Determine the [X, Y] coordinate at the center of the cell enclosing the given text.  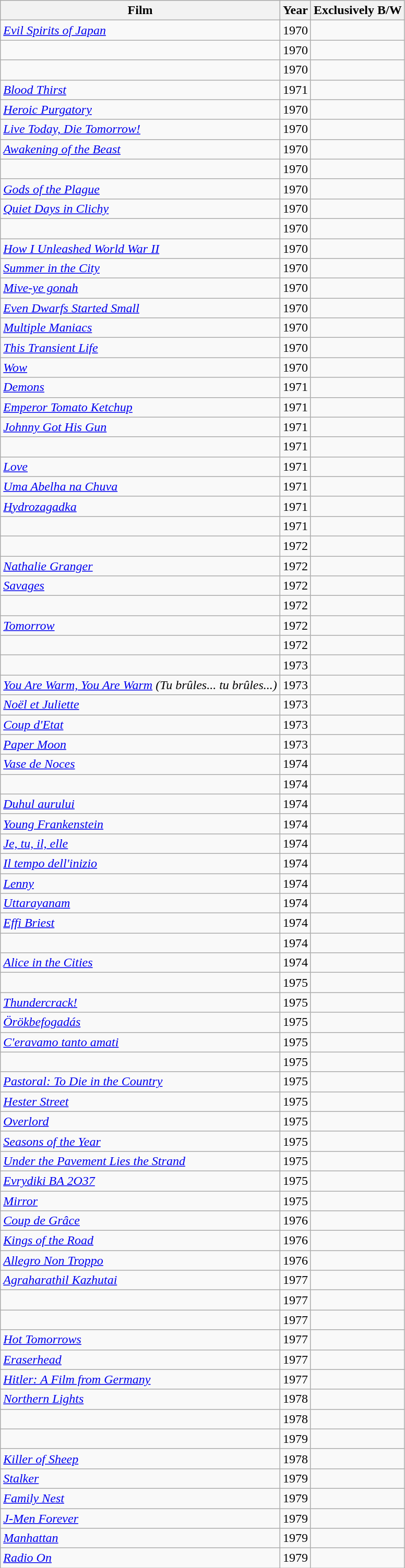
J-Men Forever [140, 1518]
Mirror [140, 1200]
Eraserhead [140, 1359]
Uttarayanam [140, 903]
Manhattan [140, 1538]
Hot Tomorrows [140, 1340]
Thundercrack! [140, 1002]
Pastoral: To Die in the Country [140, 1082]
Paper Moon [140, 744]
Year [295, 10]
Wow [140, 367]
Kings of the Road [140, 1241]
Il tempo dell'inizio [140, 863]
Love [140, 467]
Young Frankenstein [140, 824]
Gods of the Plague [140, 189]
Hester Street [140, 1101]
Hitler: A Film from Germany [140, 1379]
Under the Pavement Lies the Strand [140, 1161]
Coup d'Etat [140, 725]
Killer of Sheep [140, 1459]
Örökbefogadás [140, 1022]
Seasons of the Year [140, 1141]
Live Today, Die Tomorrow! [140, 129]
Uma Abelha na Chuva [140, 486]
Effi Briest [140, 923]
Duhul aurului [140, 804]
Johnny Got His Gun [140, 427]
Northern Lights [140, 1399]
C'eravamo tanto amati [140, 1042]
Stalker [140, 1478]
Evil Spirits of Japan [140, 30]
Summer in the City [140, 268]
Heroic Purgatory [140, 109]
Evrydiki BA 2O37 [140, 1181]
Mive-ye gonah [140, 288]
Multiple Maniacs [140, 328]
Demons [140, 387]
Blood Thirst [140, 90]
You Are Warm, You Are Warm (Tu brûles... tu brûles...) [140, 685]
Overlord [140, 1121]
Family Nest [140, 1498]
Je, tu, il, elle [140, 843]
This Transient Life [140, 348]
Vase de Noces [140, 764]
Nathalie Granger [140, 566]
Film [140, 10]
Agraharathil Kazhutai [140, 1280]
Emperor Tomato Ketchup [140, 407]
Savages [140, 586]
How I Unleashed World War II [140, 249]
Exclusively B/W [358, 10]
Radio On [140, 1558]
Coup de Grâce [140, 1221]
Quiet Days in Clichy [140, 209]
Hydrozagadka [140, 506]
Noël et Juliette [140, 705]
Alice in the Cities [140, 963]
Awakening of the Beast [140, 149]
Allegro Non Troppo [140, 1260]
Tomorrow [140, 626]
Lenny [140, 884]
Even Dwarfs Started Small [140, 308]
